Detect which cell encompasses the target text, then output its (X, Y) center coordinate. 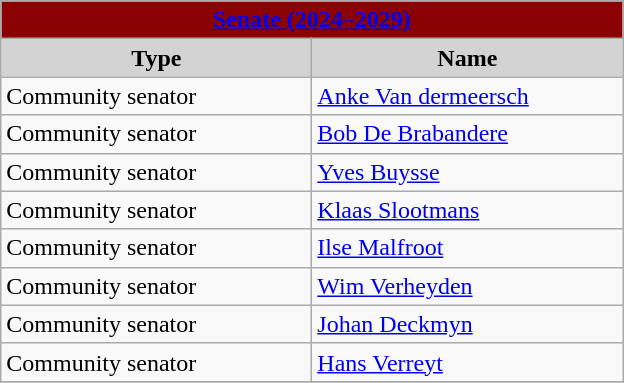
Johan Deckmyn (468, 324)
Type (156, 58)
Name (468, 58)
Bob De Brabandere (468, 134)
Senate (2024–2029) (312, 20)
Klaas Slootmans (468, 210)
Ilse Malfroot (468, 248)
Yves Buysse (468, 172)
Anke Van dermeersch (468, 96)
Hans Verreyt (468, 362)
Wim Verheyden (468, 286)
